Provide the (x, y) coordinate of the cell's center where the given text is located.  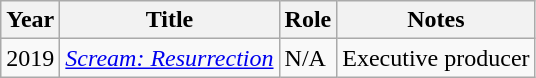
Title (170, 20)
Role (308, 20)
2019 (30, 58)
Scream: Resurrection (170, 58)
Executive producer (436, 58)
N/A (308, 58)
Year (30, 20)
Notes (436, 20)
